Determine the (x, y) coordinate at the center of the cell enclosing the given text.  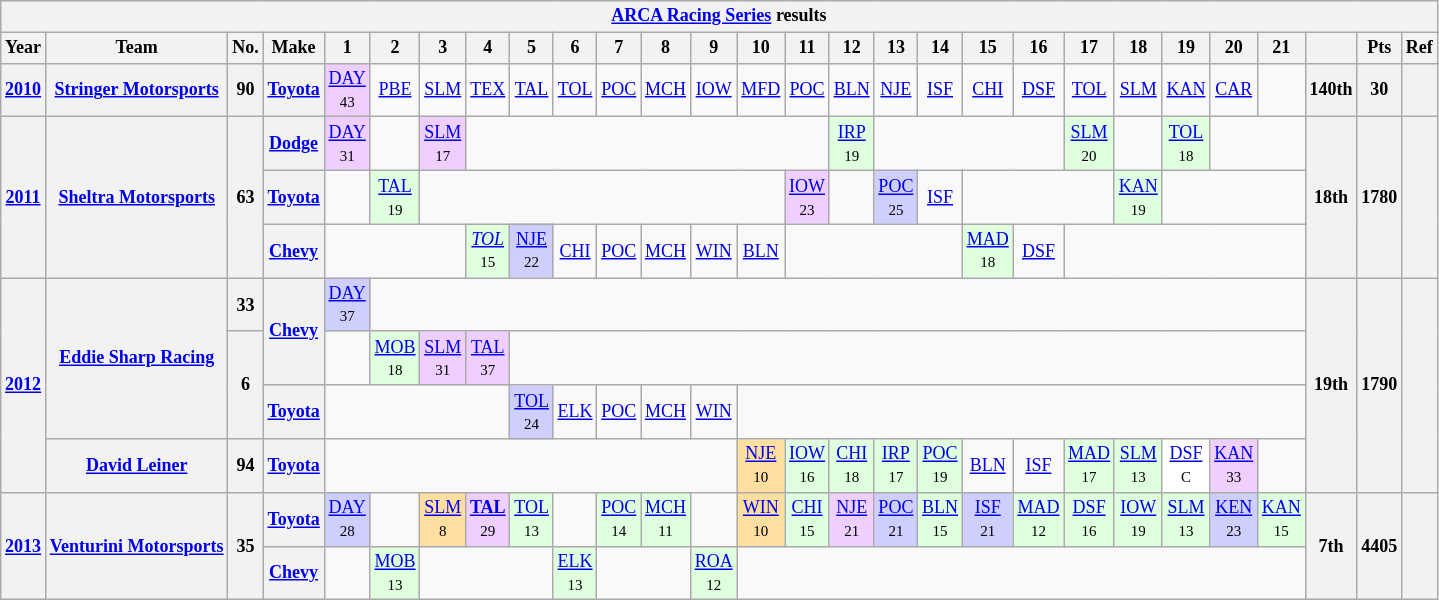
TAL37 (488, 358)
12 (852, 48)
CHI18 (852, 466)
IOW19 (1138, 519)
MOB13 (395, 573)
3 (443, 48)
7 (619, 48)
Ref (1420, 48)
90 (246, 90)
POC14 (619, 519)
KAN (1186, 90)
Eddie Sharp Racing (136, 358)
9 (714, 48)
POC25 (896, 197)
63 (246, 198)
30 (1380, 90)
MAD18 (988, 251)
TAL19 (395, 197)
13 (896, 48)
DSF16 (1090, 519)
MAD12 (1038, 519)
SLM17 (443, 144)
1780 (1380, 198)
TOL15 (488, 251)
DAY31 (347, 144)
2010 (24, 90)
ARCA Racing Series results (719, 16)
ROA12 (714, 573)
2013 (24, 546)
KAN33 (1234, 466)
DAY43 (347, 90)
TOL24 (532, 412)
NJE22 (532, 251)
David Leiner (136, 466)
18 (1138, 48)
No. (246, 48)
1 (347, 48)
PBE (395, 90)
33 (246, 305)
19th (1331, 386)
4 (488, 48)
DAY28 (347, 519)
NJE10 (761, 466)
IOW16 (808, 466)
NJE21 (852, 519)
CHI15 (808, 519)
Year (24, 48)
POC21 (896, 519)
94 (246, 466)
MOB18 (395, 358)
15 (988, 48)
Team (136, 48)
SLM8 (443, 519)
2011 (24, 198)
TOL13 (532, 519)
MCH11 (666, 519)
17 (1090, 48)
IOW23 (808, 197)
DAY37 (347, 305)
BLN15 (940, 519)
TAL29 (488, 519)
2 (395, 48)
4405 (1380, 546)
ELK13 (575, 573)
Stringer Motorsports (136, 90)
ELK (575, 412)
IRP19 (852, 144)
Venturini Motorsports (136, 546)
11 (808, 48)
ISF21 (988, 519)
IOW (714, 90)
20 (1234, 48)
16 (1038, 48)
TOL18 (1186, 144)
1790 (1380, 386)
IRP17 (896, 466)
SLM20 (1090, 144)
TAL (532, 90)
19 (1186, 48)
14 (940, 48)
KEN23 (1234, 519)
KAN19 (1138, 197)
10 (761, 48)
2012 (24, 386)
KAN15 (1281, 519)
21 (1281, 48)
Make (294, 48)
CAR (1234, 90)
POC19 (940, 466)
Pts (1380, 48)
NJE (896, 90)
SLM31 (443, 358)
MFD (761, 90)
5 (532, 48)
8 (666, 48)
Dodge (294, 144)
WIN10 (761, 519)
DSFC (1186, 466)
TEX (488, 90)
35 (246, 546)
Sheltra Motorsports (136, 198)
MAD17 (1090, 466)
140th (1331, 90)
18th (1331, 198)
7th (1331, 546)
